Find where the given text appears and provide that cell's center as [X, Y] coordinate. 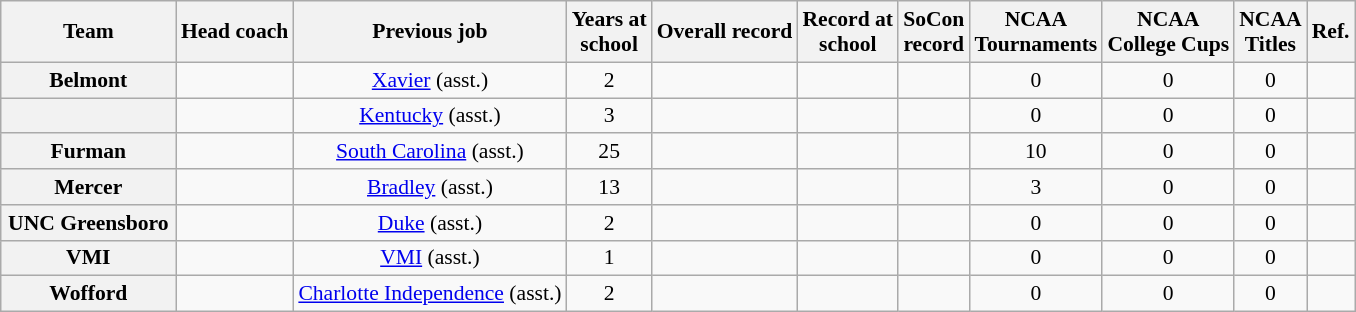
Years atschool [610, 32]
South Carolina (asst.) [430, 152]
Previous job [430, 32]
NCAATournaments [1036, 32]
Overall record [725, 32]
Belmont [88, 80]
Wofford [88, 294]
Ref. [1331, 32]
Xavier (asst.) [430, 80]
Duke (asst.) [430, 223]
Furman [88, 152]
13 [610, 187]
10 [1036, 152]
VMI [88, 258]
Kentucky (asst.) [430, 116]
Head coach [234, 32]
Record atschool [848, 32]
NCAACollege Cups [1168, 32]
VMI (asst.) [430, 258]
25 [610, 152]
Team [88, 32]
Mercer [88, 187]
Charlotte Independence (asst.) [430, 294]
Bradley (asst.) [430, 187]
SoConrecord [934, 32]
NCAATitles [1270, 32]
UNC Greensboro [88, 223]
1 [610, 258]
